Return the [X, Y] coordinate for the center point of the cell that contains the specified text.  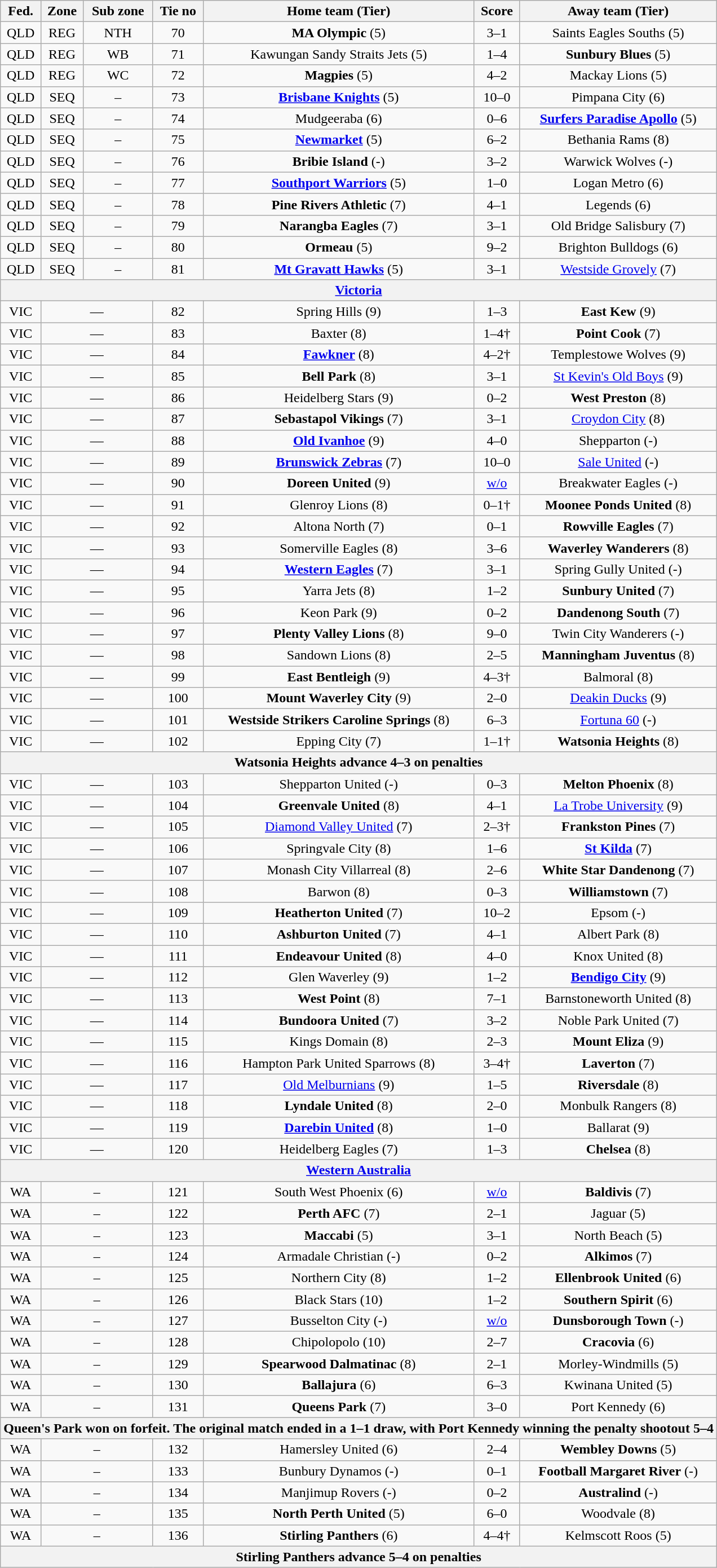
88 [178, 441]
1–1† [497, 741]
Knox United (8) [618, 956]
Sunbury Blues (5) [618, 54]
Point Cook (7) [618, 333]
Sebastapol Vikings (7) [339, 419]
Spearwood Dalmatinac (8) [339, 1364]
116 [178, 1063]
Northern City (8) [339, 1278]
2–3 [497, 1042]
Epping City (7) [339, 741]
Shepparton (-) [618, 441]
Diamond Valley United (7) [339, 827]
Balmoral (8) [618, 677]
133 [178, 1471]
132 [178, 1450]
6–0 [497, 1514]
2–3† [497, 827]
Southern Spirit (6) [618, 1299]
Laverton (7) [618, 1063]
Breakwater Eagles (-) [618, 483]
Bendigo City (9) [618, 977]
92 [178, 526]
Ellenbrook United (6) [618, 1278]
106 [178, 848]
Dandenong South (7) [618, 612]
70 [178, 33]
9–2 [497, 247]
108 [178, 891]
Old Melburnians (9) [339, 1085]
Saints Eagles Souths (5) [618, 33]
77 [178, 183]
123 [178, 1235]
Twin City Wanderers (-) [618, 634]
114 [178, 1020]
Glen Waverley (9) [339, 977]
Hampton Park United Sparrows (8) [339, 1063]
Somerville Eagles (8) [339, 548]
Kwinana United (5) [618, 1385]
Deakin Ducks (9) [618, 698]
3–6 [497, 548]
St Kevin's Old Boys (9) [618, 376]
74 [178, 118]
4–3† [497, 677]
2–6 [497, 870]
136 [178, 1535]
Sale United (-) [618, 462]
Fortuna 60 (-) [618, 720]
129 [178, 1364]
91 [178, 505]
0–1† [497, 505]
Ballajura (6) [339, 1385]
Pimpana City (6) [618, 97]
NTH [118, 33]
Away team (Tier) [618, 11]
Zone [62, 11]
Monash City Villarreal (8) [339, 870]
124 [178, 1256]
Mount Eliza (9) [618, 1042]
111 [178, 956]
7–1 [497, 999]
90 [178, 483]
Mackay Lions (5) [618, 76]
94 [178, 569]
Magpies (5) [339, 76]
Williamstown (7) [618, 891]
131 [178, 1407]
4–2† [497, 355]
76 [178, 161]
99 [178, 677]
Heatherton United (7) [339, 913]
3–0 [497, 1407]
122 [178, 1213]
La Trobe University (9) [618, 805]
Croydon City (8) [618, 419]
Watsonia Heights advance 4–3 on penalties [358, 763]
3–4† [497, 1063]
Black Stars (10) [339, 1299]
107 [178, 870]
2–5 [497, 655]
Stirling Panthers advance 5–4 on penalties [358, 1557]
Baldivis (7) [618, 1192]
110 [178, 934]
Western Eagles (7) [339, 569]
Greenvale United (8) [339, 805]
Perth AFC (7) [339, 1213]
East Bentleigh (9) [339, 677]
Maccabi (5) [339, 1235]
135 [178, 1514]
98 [178, 655]
113 [178, 999]
Baxter (8) [339, 333]
73 [178, 97]
100 [178, 698]
Woodvale (8) [618, 1514]
Shepparton United (-) [339, 784]
White Star Dandenong (7) [618, 870]
Score [497, 11]
Old Bridge Salisbury (7) [618, 226]
Jaguar (5) [618, 1213]
Alkimos (7) [618, 1256]
Pine Rivers Athletic (7) [339, 204]
93 [178, 548]
Old Ivanhoe (9) [339, 441]
Manjimup Rovers (-) [339, 1492]
78 [178, 204]
Sunbury United (7) [618, 591]
St Kilda (7) [618, 848]
126 [178, 1299]
1–4† [497, 333]
128 [178, 1342]
1–6 [497, 848]
North Perth United (5) [339, 1514]
Western Australia [358, 1170]
Heidelberg Eagles (7) [339, 1149]
Brisbane Knights (5) [339, 97]
West Point (8) [339, 999]
Australind (-) [618, 1492]
Stirling Panthers (6) [339, 1535]
East Kew (9) [618, 312]
Brunswick Zebras (7) [339, 462]
Bethania Rams (8) [618, 140]
Kawungan Sandy Straits Jets (5) [339, 54]
71 [178, 54]
83 [178, 333]
89 [178, 462]
120 [178, 1149]
Chipolopolo (10) [339, 1342]
119 [178, 1127]
Newmarket (5) [339, 140]
Templestowe Wolves (9) [618, 355]
4–4† [497, 1535]
112 [178, 977]
Barwon (8) [339, 891]
Manningham Juventus (8) [618, 655]
Keon Park (9) [339, 612]
85 [178, 376]
Narangba Eagles (7) [339, 226]
North Beach (5) [618, 1235]
Chelsea (8) [618, 1149]
Altona North (7) [339, 526]
Bell Park (8) [339, 376]
Monbulk Rangers (8) [618, 1106]
Queen's Park won on forfeit. The original match ended in a 1–1 draw, with Port Kennedy winning the penalty shootout 5–4 [358, 1428]
117 [178, 1085]
101 [178, 720]
Fawkner (8) [339, 355]
0–6 [497, 118]
Legends (6) [618, 204]
127 [178, 1321]
West Preston (8) [618, 398]
2–4 [497, 1450]
95 [178, 591]
Hamersley United (6) [339, 1450]
84 [178, 355]
Watsonia Heights (8) [618, 741]
Port Kennedy (6) [618, 1407]
Spring Gully United (-) [618, 569]
86 [178, 398]
125 [178, 1278]
Morley-Windmills (5) [618, 1364]
Sandown Lions (8) [339, 655]
1–5 [497, 1085]
Albert Park (8) [618, 934]
134 [178, 1492]
Darebin United (8) [339, 1127]
Queens Park (7) [339, 1407]
Busselton City (-) [339, 1321]
Epsom (-) [618, 913]
Glenroy Lions (8) [339, 505]
81 [178, 269]
105 [178, 827]
109 [178, 913]
87 [178, 419]
75 [178, 140]
Endeavour United (8) [339, 956]
121 [178, 1192]
Bunbury Dynamos (-) [339, 1471]
Riversdale (8) [618, 1085]
Kelmscott Roos (5) [618, 1535]
Heidelberg Stars (9) [339, 398]
9–0 [497, 634]
Westside Grovely (7) [618, 269]
Warwick Wolves (-) [618, 161]
79 [178, 226]
Logan Metro (6) [618, 183]
82 [178, 312]
Ashburton United (7) [339, 934]
Frankston Pines (7) [618, 827]
97 [178, 634]
Ormeau (5) [339, 247]
MA Olympic (5) [339, 33]
118 [178, 1106]
Wembley Downs (5) [618, 1450]
Sub zone [118, 11]
96 [178, 612]
Melton Phoenix (8) [618, 784]
4–2 [497, 76]
103 [178, 784]
Football Margaret River (-) [618, 1471]
Westside Strikers Caroline Springs (8) [339, 720]
Brighton Bulldogs (6) [618, 247]
115 [178, 1042]
Cracovia (6) [618, 1342]
Southport Warriors (5) [339, 183]
Home team (Tier) [339, 11]
Mt Gravatt Hawks (5) [339, 269]
Waverley Wanderers (8) [618, 548]
6–2 [497, 140]
Barnstoneworth United (8) [618, 999]
Bundoora United (7) [339, 1020]
1–4 [497, 54]
Kings Domain (8) [339, 1042]
Plenty Valley Lions (8) [339, 634]
South West Phoenix (6) [339, 1192]
WB [118, 54]
Springvale City (8) [339, 848]
104 [178, 805]
WC [118, 76]
10–2 [497, 913]
Mount Waverley City (9) [339, 698]
Rowville Eagles (7) [618, 526]
102 [178, 741]
Ballarat (9) [618, 1127]
Fed. [21, 11]
Yarra Jets (8) [339, 591]
Lyndale United (8) [339, 1106]
Moonee Ponds United (8) [618, 505]
Dunsborough Town (-) [618, 1321]
80 [178, 247]
Armadale Christian (-) [339, 1256]
Doreen United (9) [339, 483]
Surfers Paradise Apollo (5) [618, 118]
2–7 [497, 1342]
130 [178, 1385]
72 [178, 76]
Noble Park United (7) [618, 1020]
Bribie Island (-) [339, 161]
Victoria [358, 290]
Mudgeeraba (6) [339, 118]
Tie no [178, 11]
Spring Hills (9) [339, 312]
